Return the [X, Y] coordinate for the center point of the cell that contains the specified text.  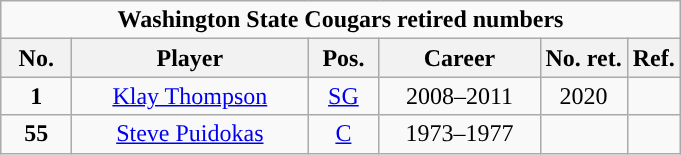
No. ret. [584, 58]
Ref. [654, 58]
Pos. [344, 58]
1 [36, 96]
Steve Puidokas [190, 134]
2020 [584, 96]
1973–1977 [460, 134]
SG [344, 96]
No. [36, 58]
55 [36, 134]
Player [190, 58]
2008–2011 [460, 96]
Career [460, 58]
Washington State Cougars retired numbers [341, 20]
C [344, 134]
Klay Thompson [190, 96]
